From the cell containing the given text, extract its center point as [X, Y] coordinate. 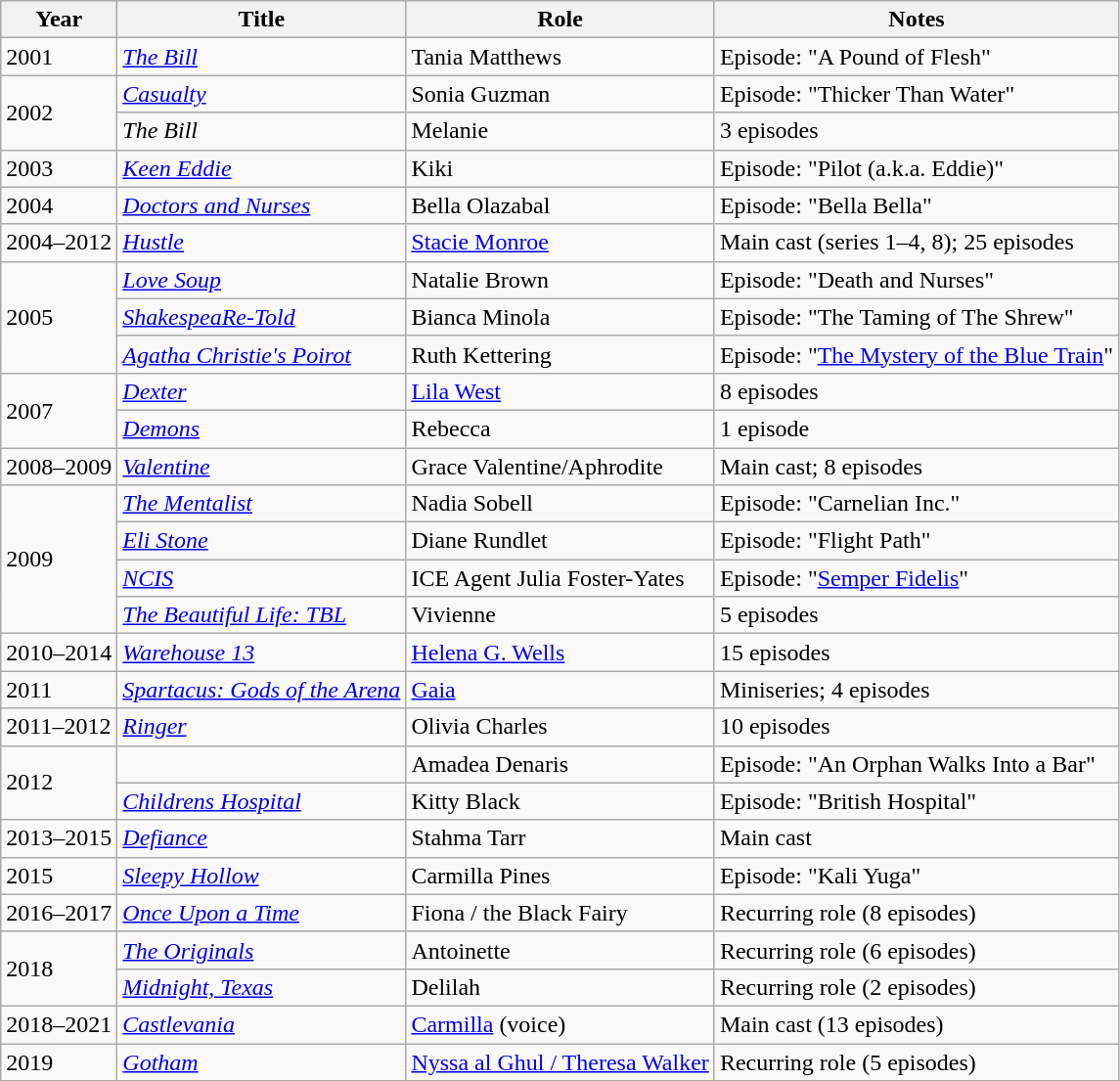
Kitty Black [560, 801]
2018–2021 [59, 1024]
The Originals [262, 950]
Gaia [560, 690]
Sonia Guzman [560, 94]
Casualty [262, 94]
Recurring role (2 episodes) [916, 987]
Once Upon a Time [262, 913]
Notes [916, 20]
Episode: "The Taming of The Shrew" [916, 317]
Episode: "The Mystery of the Blue Train" [916, 354]
Warehouse 13 [262, 653]
Castlevania [262, 1024]
Fiona / the Black Fairy [560, 913]
Agatha Christie's Poirot [262, 354]
The Mentalist [262, 504]
Title [262, 20]
Main cast (series 1–4, 8); 25 episodes [916, 243]
Episode: "A Pound of Flesh" [916, 57]
Episode: "British Hospital" [916, 801]
2007 [59, 410]
Spartacus: Gods of the Arena [262, 690]
2013–2015 [59, 838]
8 episodes [916, 391]
Natalie Brown [560, 280]
5 episodes [916, 615]
Episode: "Carnelian Inc." [916, 504]
ShakespeaRe-Told [262, 317]
2015 [59, 876]
Carmilla Pines [560, 876]
Episode: "Kali Yuga" [916, 876]
Kiki [560, 168]
Doctors and Nurses [262, 205]
Defiance [262, 838]
Recurring role (5 episodes) [916, 1061]
Recurring role (6 episodes) [916, 950]
Antoinette [560, 950]
15 episodes [916, 653]
Lila West [560, 391]
1 episode [916, 428]
Childrens Hospital [262, 801]
Hustle [262, 243]
2012 [59, 783]
2010–2014 [59, 653]
Helena G. Wells [560, 653]
3 episodes [916, 131]
Bianca Minola [560, 317]
NCIS [262, 578]
Eli Stone [262, 541]
2002 [59, 113]
ICE Agent Julia Foster-Yates [560, 578]
2008–2009 [59, 467]
Episode: "Death and Nurses" [916, 280]
Main cast (13 episodes) [916, 1024]
2011 [59, 690]
Year [59, 20]
Midnight, Texas [262, 987]
2019 [59, 1061]
Demons [262, 428]
2005 [59, 317]
Valentine [262, 467]
Stahma Tarr [560, 838]
Stacie Monroe [560, 243]
Love Soup [262, 280]
Episode: "Bella Bella" [916, 205]
Main cast [916, 838]
Grace Valentine/Aphrodite [560, 467]
2001 [59, 57]
Main cast; 8 episodes [916, 467]
Ringer [262, 727]
Episode: "Semper Fidelis" [916, 578]
Miniseries; 4 episodes [916, 690]
Carmilla (voice) [560, 1024]
Recurring role (8 episodes) [916, 913]
Delilah [560, 987]
Vivienne [560, 615]
Keen Eddie [262, 168]
2016–2017 [59, 913]
10 episodes [916, 727]
The Beautiful Life: TBL [262, 615]
Bella Olazabal [560, 205]
Role [560, 20]
Ruth Kettering [560, 354]
2011–2012 [59, 727]
2009 [59, 560]
Diane Rundlet [560, 541]
Episode: "Pilot (a.k.a. Eddie)" [916, 168]
Gotham [262, 1061]
Nyssa al Ghul / Theresa Walker [560, 1061]
Melanie [560, 131]
Rebecca [560, 428]
Episode: "Thicker Than Water" [916, 94]
Tania Matthews [560, 57]
Amadea Denaris [560, 764]
Episode: "An Orphan Walks Into a Bar" [916, 764]
2004 [59, 205]
2018 [59, 968]
2003 [59, 168]
Nadia Sobell [560, 504]
Episode: "Flight Path" [916, 541]
Dexter [262, 391]
Sleepy Hollow [262, 876]
Olivia Charles [560, 727]
2004–2012 [59, 243]
